Output the (x, y) coordinate of the center of the cell containing the given text.  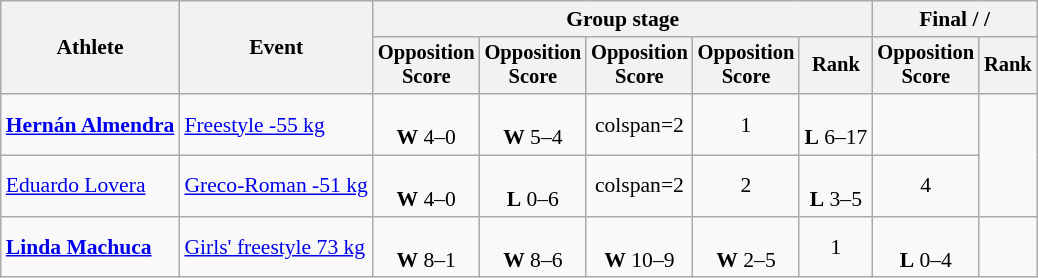
Group stage (623, 19)
Eduardo Lovera (90, 186)
Greco-Roman -51 kg (276, 186)
L 0–4 (926, 248)
Event (276, 48)
W 5–4 (534, 124)
Girls' freestyle 73 kg (276, 248)
L 0–6 (534, 186)
4 (926, 186)
Linda Machuca (90, 248)
W 2–5 (746, 248)
W 8–6 (534, 248)
W 8–1 (426, 248)
Freestyle -55 kg (276, 124)
2 (746, 186)
Final / / (954, 19)
Hernán Almendra (90, 124)
W 10–9 (640, 248)
L 3–5 (836, 186)
Athlete (90, 48)
L 6–17 (836, 124)
